Detect which cell encompasses the target text, then output its (X, Y) center coordinate. 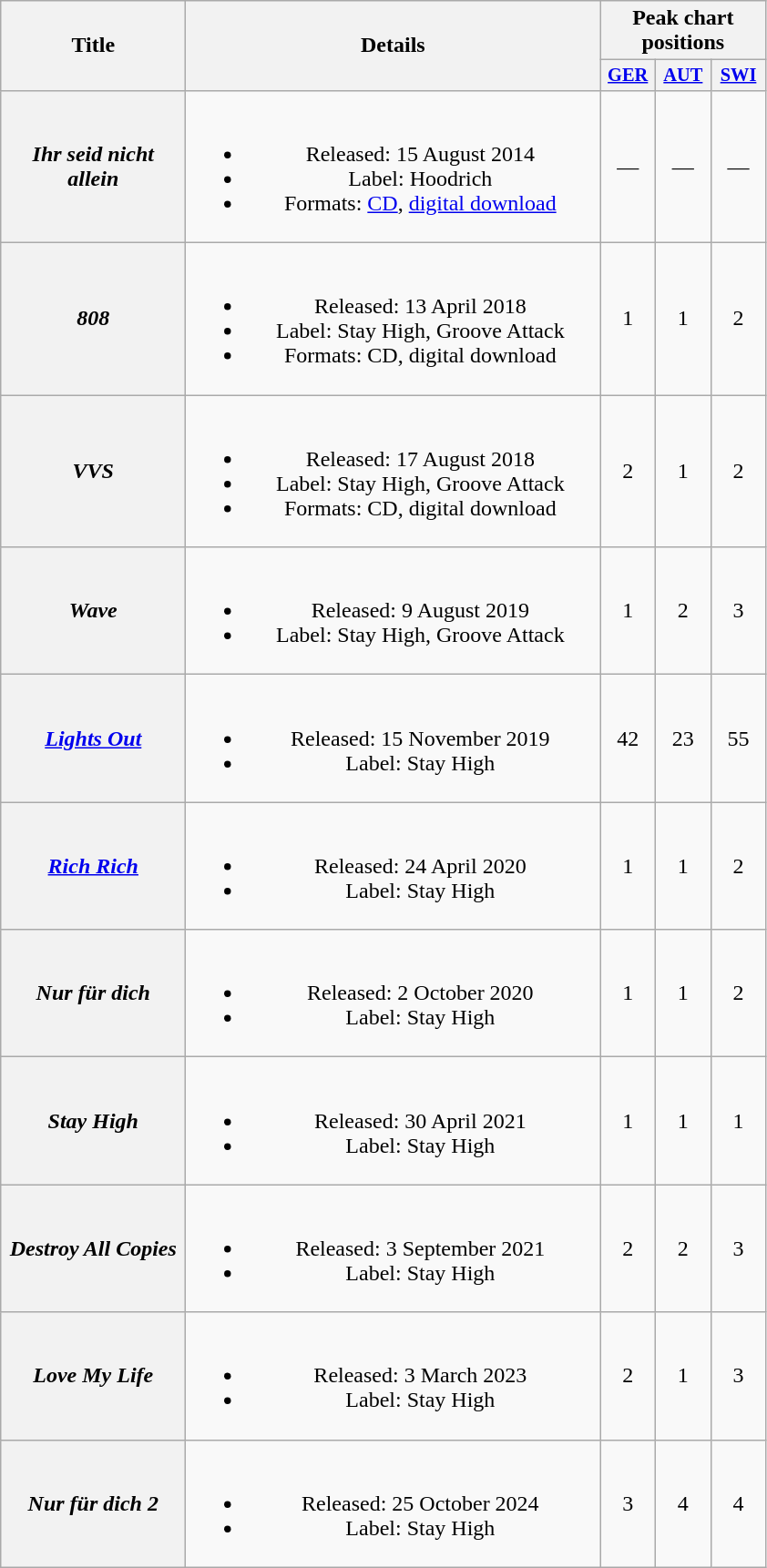
Released: 3 March 2023Label: Stay High (394, 1376)
Released: 13 April 2018Label: Stay High, Groove AttackFormats: CD, digital download (394, 319)
Love My Life (93, 1376)
Nur für dich 2 (93, 1503)
Nur für dich (93, 993)
Released: 2 October 2020Label: Stay High (394, 993)
23 (683, 738)
Rich Rich (93, 866)
Title (93, 46)
42 (629, 738)
Released: 15 November 2019Label: Stay High (394, 738)
Destroy All Copies (93, 1248)
AUT (683, 76)
Released: 15 August 2014Label: HoodrichFormats: CD, digital download (394, 166)
Stay High (93, 1121)
Released: 3 September 2021Label: Stay High (394, 1248)
Wave (93, 611)
55 (738, 738)
Released: 24 April 2020Label: Stay High (394, 866)
SWI (738, 76)
Ihr seid nicht allein (93, 166)
Peak chart positions (683, 31)
808 (93, 319)
Released: 17 August 2018Label: Stay High, Groove AttackFormats: CD, digital download (394, 472)
Details (394, 46)
Released: 30 April 2021Label: Stay High (394, 1121)
GER (629, 76)
Released: 9 August 2019Label: Stay High, Groove Attack (394, 611)
Lights Out (93, 738)
Released: 25 October 2024Label: Stay High (394, 1503)
VVS (93, 472)
